For the text-containing cell, return its midpoint in [X, Y] coordinate format. 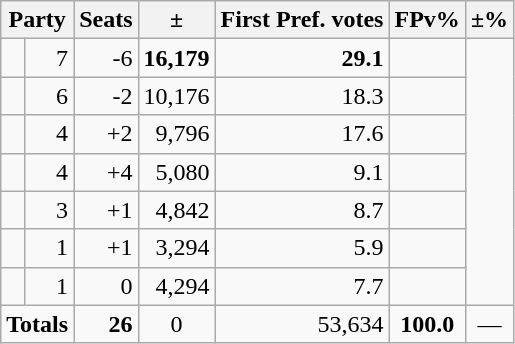
7.7 [302, 286]
53,634 [302, 324]
-2 [106, 96]
6 [48, 96]
5,080 [176, 172]
FPv% [427, 20]
— [489, 324]
± [176, 20]
Seats [106, 20]
3 [48, 210]
3,294 [176, 248]
Party [38, 20]
18.3 [302, 96]
±% [489, 20]
4,842 [176, 210]
7 [48, 58]
Totals [38, 324]
26 [106, 324]
100.0 [427, 324]
4,294 [176, 286]
17.6 [302, 134]
16,179 [176, 58]
9,796 [176, 134]
9.1 [302, 172]
+4 [106, 172]
-6 [106, 58]
10,176 [176, 96]
8.7 [302, 210]
First Pref. votes [302, 20]
5.9 [302, 248]
+2 [106, 134]
29.1 [302, 58]
